Identify which cell holds the provided text, then report its [X, Y] central coordinate. 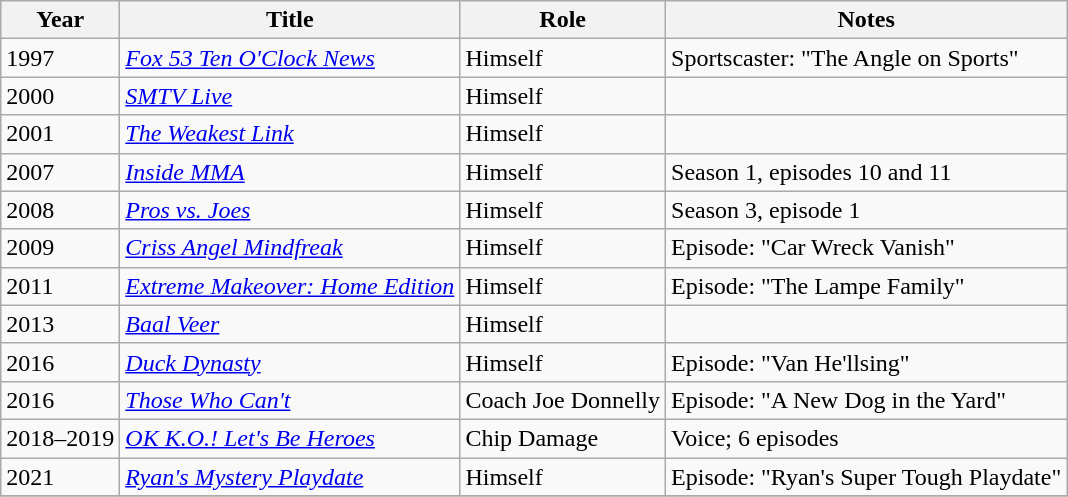
2007 [60, 172]
1997 [60, 58]
Coach Joe Donnelly [563, 400]
Inside MMA [290, 172]
Extreme Makeover: Home Edition [290, 286]
Year [60, 20]
Ryan's Mystery Playdate [290, 477]
Episode: "The Lampe Family" [866, 286]
2018–2019 [60, 438]
Duck Dynasty [290, 362]
Notes [866, 20]
Voice; 6 episodes [866, 438]
Episode: "A New Dog in the Yard" [866, 400]
Season 3, episode 1 [866, 210]
Season 1, episodes 10 and 11 [866, 172]
Episode: "Ryan's Super Tough Playdate" [866, 477]
Episode: "Car Wreck Vanish" [866, 248]
Episode: "Van He'llsing" [866, 362]
2009 [60, 248]
2000 [60, 96]
Sportscaster: "The Angle on Sports" [866, 58]
Those Who Can't [290, 400]
2001 [60, 134]
2008 [60, 210]
Baal Veer [290, 324]
SMTV Live [290, 96]
Chip Damage [563, 438]
Fox 53 Ten O'Clock News [290, 58]
2013 [60, 324]
2021 [60, 477]
OK K.O.! Let's Be Heroes [290, 438]
Role [563, 20]
Title [290, 20]
Criss Angel Mindfreak [290, 248]
The Weakest Link [290, 134]
2011 [60, 286]
Pros vs. Joes [290, 210]
